Pinpoint the cell where the given text exists, returning its [x, y] midpoint coordinate. 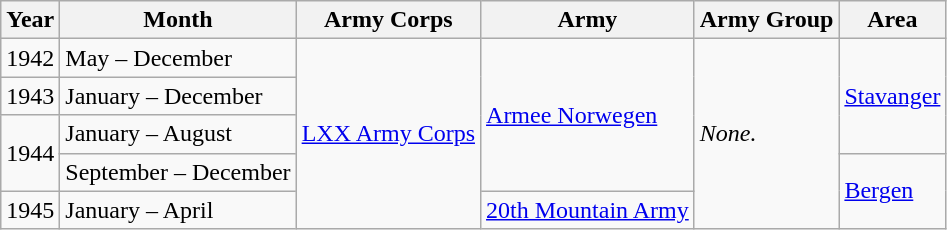
LXX Army Corps [388, 134]
Bergen [892, 191]
Stavanger [892, 96]
Area [892, 20]
Month [178, 20]
Army Group [766, 20]
1944 [30, 153]
May – December [178, 58]
January – December [178, 96]
None. [766, 134]
Army Corps [388, 20]
20th Mountain Army [588, 210]
Year [30, 20]
September – December [178, 172]
Armee Norwegen [588, 115]
1943 [30, 96]
January – August [178, 134]
1945 [30, 210]
1942 [30, 58]
January – April [178, 210]
Army [588, 20]
